Determine the (x, y) coordinate at the center of the cell enclosing the given text.  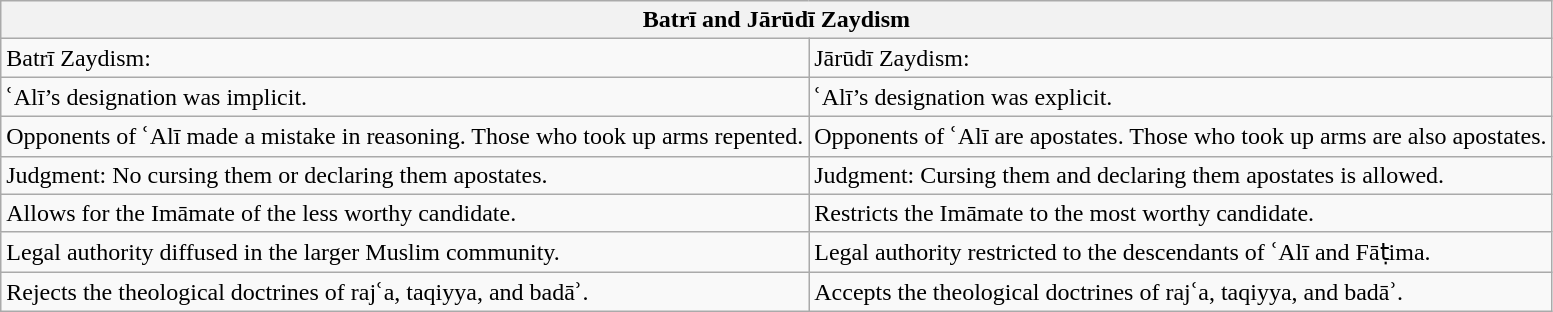
Legal authority restricted to the descendants of ʿAlī and Fāṭima. (1180, 252)
Judgment: No cursing them or declaring them apostates. (405, 175)
Opponents of ʿAlī made a mistake in reasoning. Those who took up arms repented. (405, 136)
ʿAlī’s designation was implicit. (405, 97)
Accepts the theological doctrines of rajʿa, taqiyya, and badāʾ. (1180, 292)
Jārūdī Zaydism: (1180, 58)
Rejects the theological doctrines of rajʿa, taqiyya, and badāʾ. (405, 292)
Restricts the Imāmate to the most worthy candidate. (1180, 213)
Batrī and Jārūdī Zaydism (776, 20)
Batrī Zaydism: (405, 58)
Legal authority diffused in the larger Muslim community. (405, 252)
ʿAlī’s designation was explicit. (1180, 97)
Opponents of ʿAlī are apostates. Those who took up arms are also apostates. (1180, 136)
Allows for the Imāmate of the less worthy candidate. (405, 213)
Judgment: Cursing them and declaring them apostates is allowed. (1180, 175)
